Identify which cell holds the provided text, then report its [x, y] central coordinate. 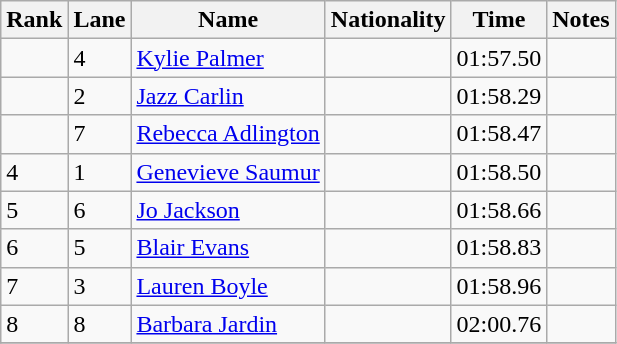
3 [100, 286]
Notes [581, 20]
Time [499, 20]
01:58.29 [499, 96]
01:58.47 [499, 134]
1 [100, 172]
Blair Evans [228, 248]
Jazz Carlin [228, 96]
Name [228, 20]
Jo Jackson [228, 210]
Rank [34, 20]
Nationality [388, 20]
02:00.76 [499, 324]
Lauren Boyle [228, 286]
Rebecca Adlington [228, 134]
Barbara Jardin [228, 324]
01:58.83 [499, 248]
01:58.50 [499, 172]
Lane [100, 20]
01:57.50 [499, 58]
01:58.66 [499, 210]
Genevieve Saumur [228, 172]
Kylie Palmer [228, 58]
01:58.96 [499, 286]
2 [100, 96]
